Pinpoint the cell where the given text exists, returning its [X, Y] midpoint coordinate. 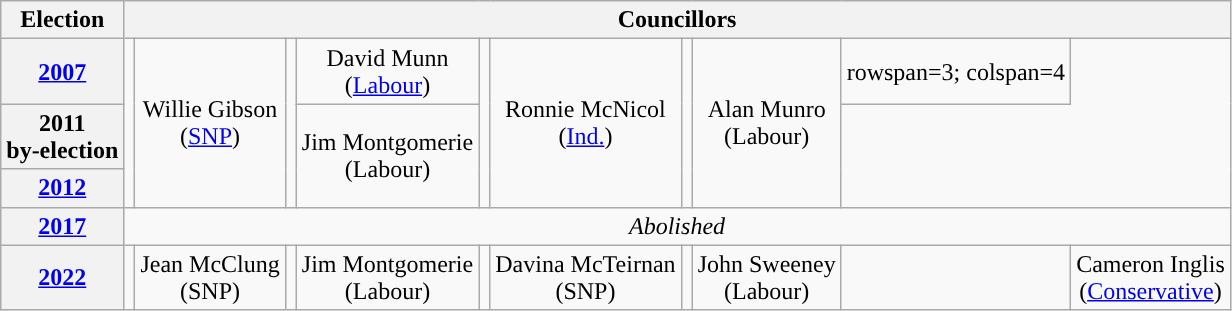
rowspan=3; colspan=4 [956, 72]
Willie Gibson(SNP) [210, 123]
John Sweeney(Labour) [766, 278]
2012 [62, 188]
Election [62, 20]
Councillors [678, 20]
Ronnie McNicol(Ind.) [586, 123]
Alan Munro(Labour) [766, 123]
Cameron Inglis(Conservative) [1151, 278]
2011by-election [62, 136]
2007 [62, 72]
2017 [62, 226]
2022 [62, 278]
Davina McTeirnan(SNP) [586, 278]
Abolished [678, 226]
David Munn(Labour) [387, 72]
Jean McClung(SNP) [210, 278]
